Scan for the cell matching the given text and deliver its (x, y) coordinate at center. 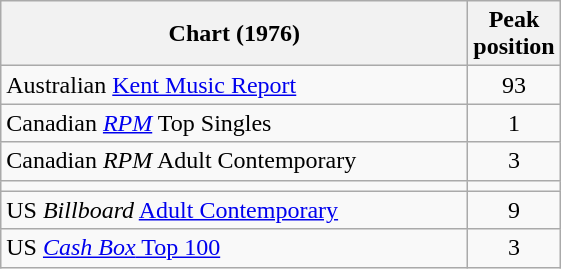
93 (514, 85)
Chart (1976) (234, 34)
Australian Kent Music Report (234, 85)
US Billboard Adult Contemporary (234, 210)
Canadian RPM Top Singles (234, 123)
US Cash Box Top 100 (234, 248)
Canadian RPM Adult Contemporary (234, 161)
9 (514, 210)
Peakposition (514, 34)
1 (514, 123)
